Locate the cell with the specified text and output its [x, y] center coordinate. 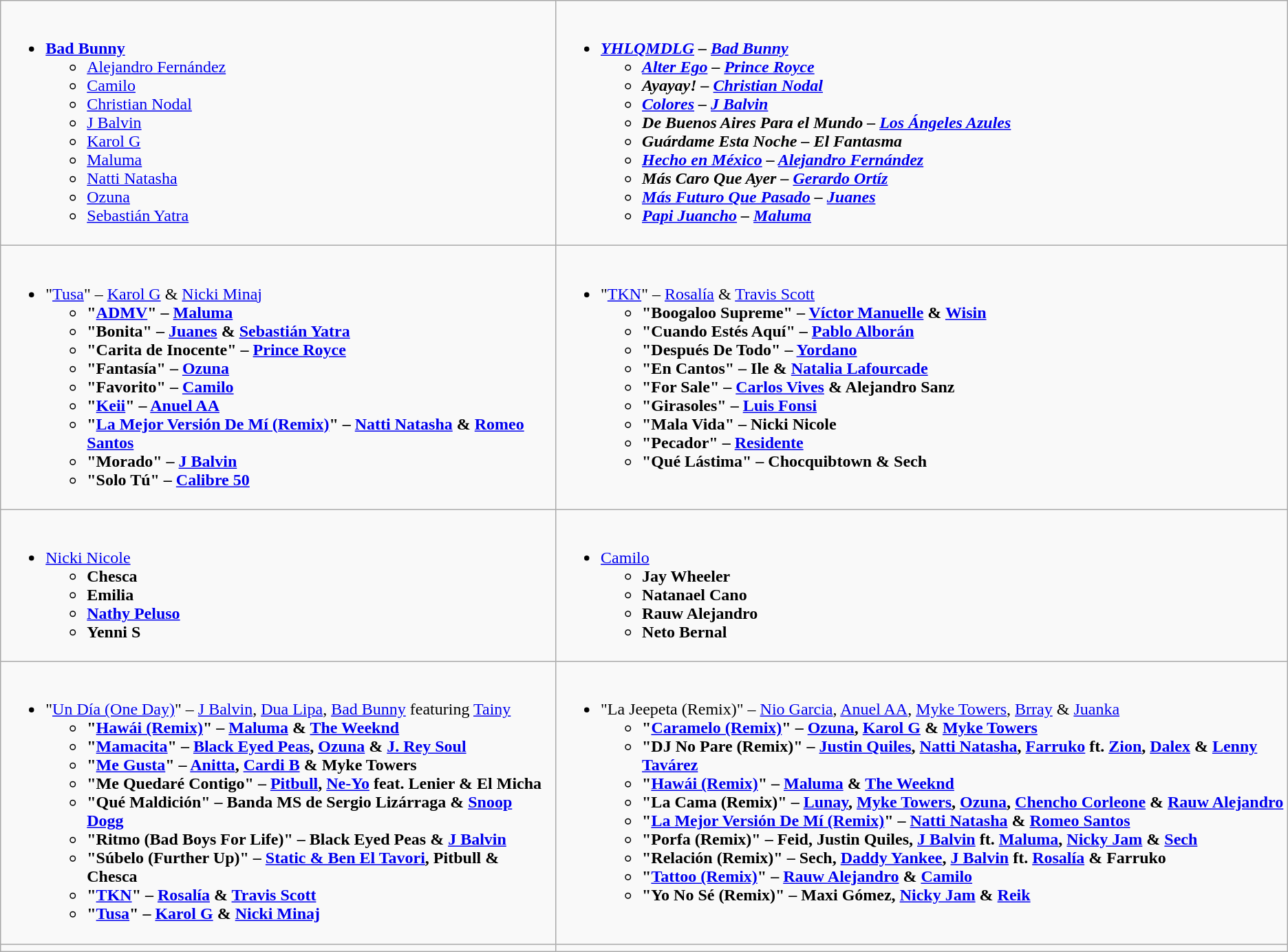
Nicki NicoleChescaEmiliaNathy PelusoYenni S [278, 585]
CamiloJay WheelerNatanael CanoRauw AlejandroNeto Bernal [922, 585]
Bad BunnyAlejandro FernándezCamiloChristian NodalJ BalvinKarol GMalumaNatti NatashaOzunaSebastián Yatra [278, 123]
